Return (x, y) of the center of cell containing provided text 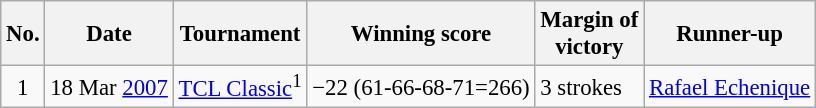
3 strokes (590, 87)
Rafael Echenique (730, 87)
Winning score (421, 34)
TCL Classic1 (240, 87)
Margin ofvictory (590, 34)
1 (23, 87)
Runner-up (730, 34)
No. (23, 34)
Tournament (240, 34)
−22 (61-66-68-71=266) (421, 87)
18 Mar 2007 (109, 87)
Date (109, 34)
